Capture the cell that displays the provided text and extract its [X, Y] central coordinate. 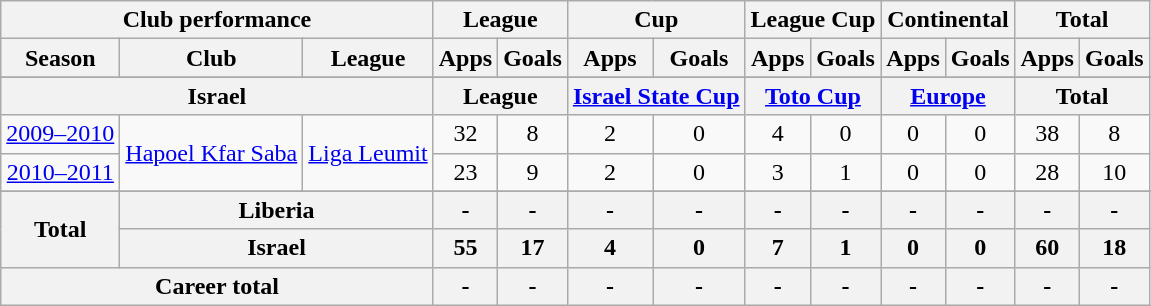
Toto Cup [813, 96]
Liga Leumit [368, 153]
2009–2010 [60, 134]
9 [533, 172]
Europe [948, 96]
Club performance [217, 20]
17 [533, 248]
Cup [656, 20]
28 [1047, 172]
7 [778, 248]
60 [1047, 248]
32 [465, 134]
League Cup [813, 20]
Hapoel Kfar Saba [212, 153]
Israel State Cup [656, 96]
Continental [948, 20]
18 [1114, 248]
Season [60, 58]
2010–2011 [60, 172]
Club [212, 58]
55 [465, 248]
3 [778, 172]
23 [465, 172]
Liberia [276, 210]
10 [1114, 172]
38 [1047, 134]
Career total [217, 286]
